Detect which cell encompasses the target text, then output its [x, y] center coordinate. 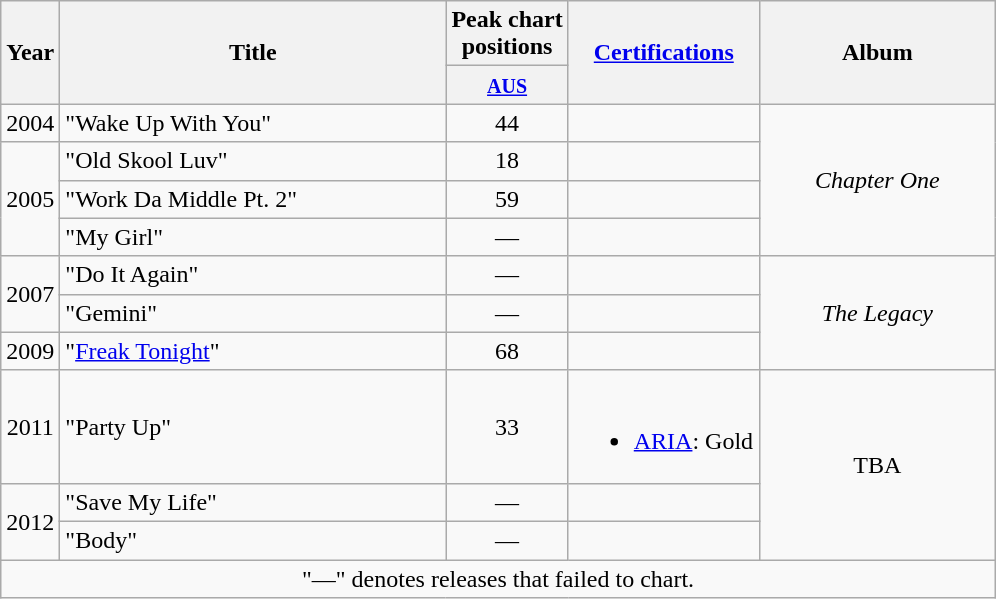
"Work Da Middle Pt. 2" [253, 199]
"Gemini" [253, 313]
2009 [30, 351]
Peak chartpositions [507, 34]
Album [877, 52]
AUS [507, 85]
2005 [30, 199]
Certifications [664, 52]
2004 [30, 123]
"Party Up" [253, 426]
"—" denotes releases that failed to chart. [498, 579]
"Old Skool Luv" [253, 161]
Year [30, 52]
"Freak Tonight" [253, 351]
"Body" [253, 540]
Chapter One [877, 180]
"Do It Again" [253, 275]
TBA [877, 464]
2007 [30, 294]
2011 [30, 426]
44 [507, 123]
2012 [30, 521]
68 [507, 351]
Title [253, 52]
59 [507, 199]
"Wake Up With You" [253, 123]
"My Girl" [253, 237]
"Save My Life" [253, 502]
The Legacy [877, 313]
ARIA: Gold [664, 426]
33 [507, 426]
18 [507, 161]
